Provide the (x, y) coordinate of the cell's center where the given text is located.  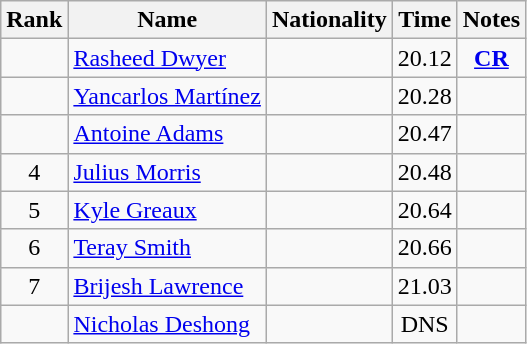
20.66 (424, 248)
Julius Morris (168, 172)
6 (34, 248)
4 (34, 172)
Nationality (329, 20)
5 (34, 210)
21.03 (424, 286)
Teray Smith (168, 248)
DNS (424, 324)
Brijesh Lawrence (168, 286)
Notes (491, 20)
7 (34, 286)
Kyle Greaux (168, 210)
CR (491, 58)
20.28 (424, 96)
20.12 (424, 58)
Nicholas Deshong (168, 324)
20.47 (424, 134)
Rasheed Dwyer (168, 58)
Name (168, 20)
Antoine Adams (168, 134)
20.48 (424, 172)
Time (424, 20)
Yancarlos Martínez (168, 96)
Rank (34, 20)
20.64 (424, 210)
